Pinpoint the cell where the given text exists, returning its (X, Y) midpoint coordinate. 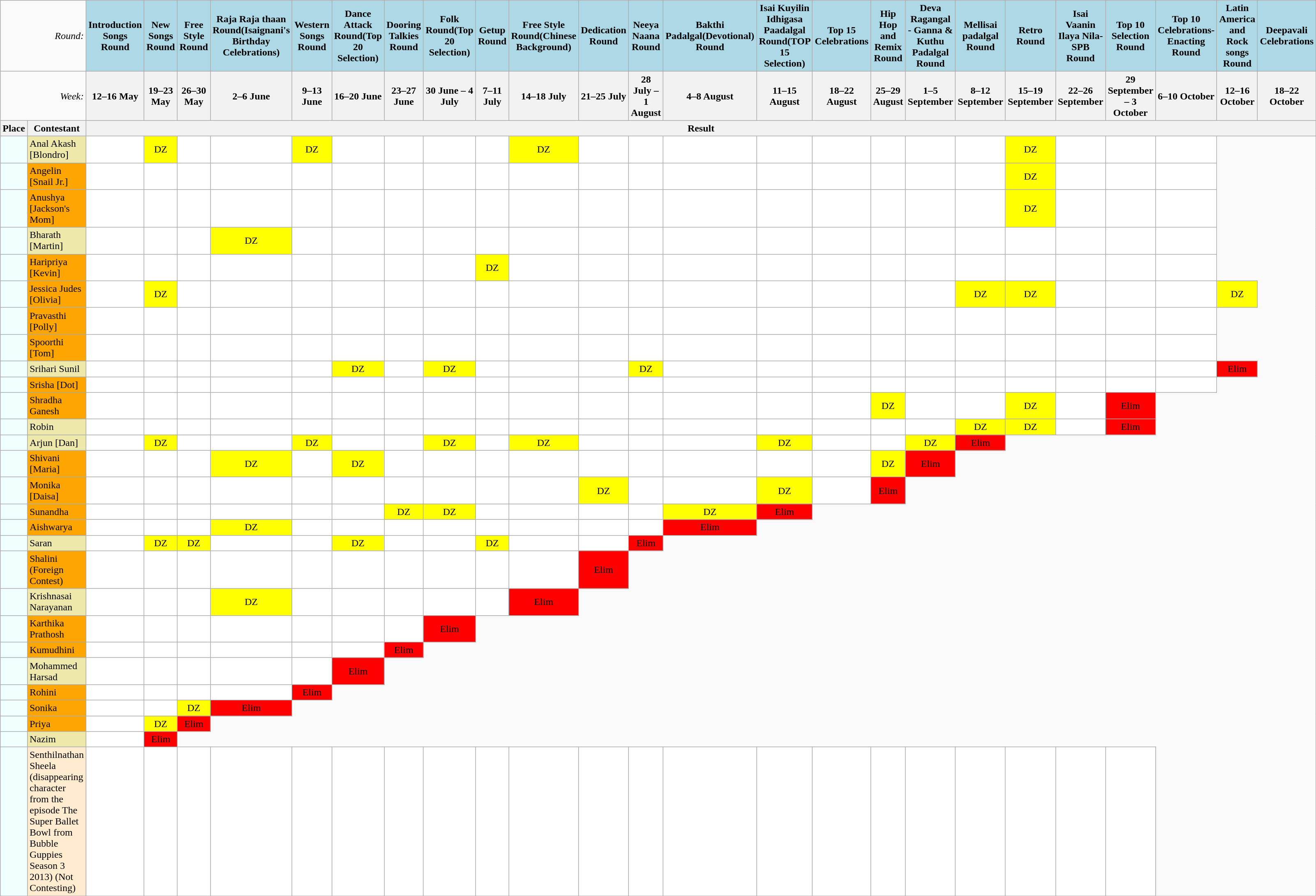
18–22 October (1287, 96)
Srihari Sunil (57, 369)
Contestant (57, 128)
Latin America and Rock songs Round (1237, 36)
Kumudhini (57, 650)
1–5 September (930, 96)
Place (14, 128)
Deepavali Celebrations (1287, 36)
Sonika (57, 708)
28 July – 1 August (646, 96)
Isai Vaanin Ilaya Nila-SPB Round (1081, 36)
Mohammed Harsad (57, 671)
8–12 September (981, 96)
Bakthi Padalgal(Devotional) Round (710, 36)
16–20 June (358, 96)
22–26 September (1081, 96)
Top 15 Celebrations (842, 36)
Anushya [Jackson's Mom] (57, 208)
Senthilnathan Sheela (disappearing character from the episode The Super Ballet Bowl from Bubble Guppies Season 3 2013) (Not Contesting) (57, 822)
23–27 June (404, 96)
Saran (57, 543)
9–13 June (312, 96)
Introduction Songs Round (115, 36)
Angelin [Snail Jr.] (57, 176)
Priya (57, 724)
Isai Kuyilin Idhigasa Paadalgal Round(TOP 15 Selection) (785, 36)
Getup Round (492, 36)
Round: (44, 36)
12–16 October (1237, 96)
Jessica Judes [Olivia] (57, 294)
Anal Akash [Blondro] (57, 150)
Srisha [Dot] (57, 384)
Robin (57, 427)
19–23 May (161, 96)
Shivani [Maria] (57, 464)
Dance Attack Round(Top 20 Selection) (358, 36)
Monika [Daisa] (57, 491)
2–6 June (252, 96)
11–15 August (785, 96)
Top 10 Selection Round (1130, 36)
Shalini (Foreign Contest) (57, 570)
Arjun [Dan] (57, 443)
Free Style Round (194, 36)
Aishwarya (57, 527)
Nazim (57, 739)
Sunandha (57, 512)
Retro Round (1030, 36)
Shradha Ganesh (57, 406)
15–19 September (1030, 96)
Free Style Round(Chinese Background) (544, 36)
New Songs Round (161, 36)
Folk Round(Top 20 Selection) (450, 36)
4–8 August (710, 96)
7–11 July (492, 96)
Result (701, 128)
Neeya Naana Round (646, 36)
26–30 May (194, 96)
6–10 October (1186, 96)
Hip Hop and Remix Round (888, 36)
Mellisai padalgal Round (981, 36)
Bharath [Martin] (57, 241)
Karthika Prathosh (57, 629)
25–29 August (888, 96)
Western Songs Round (312, 36)
Dooring Talkies Round (404, 36)
Dedication Round (604, 36)
Raja Raja thaan Round(Isaignani's Birthday Celebrations) (252, 36)
14–18 July (544, 96)
Haripriya [Kevin] (57, 267)
Top 10 Celebrations-Enacting Round (1186, 36)
Spoorthi [Tom] (57, 348)
21–25 July (604, 96)
12–16 May (115, 96)
30 June – 4 July (450, 96)
Krishnasai Narayanan (57, 602)
Week: (44, 96)
Pravasthi [Polly] (57, 321)
Rohini (57, 692)
18–22 August (842, 96)
29 September – 3 October (1130, 96)
Deva Ragangal - Ganna & Kuthu Padalgal Round (930, 36)
